Output the [x, y] coordinate of the center of the cell containing the given text.  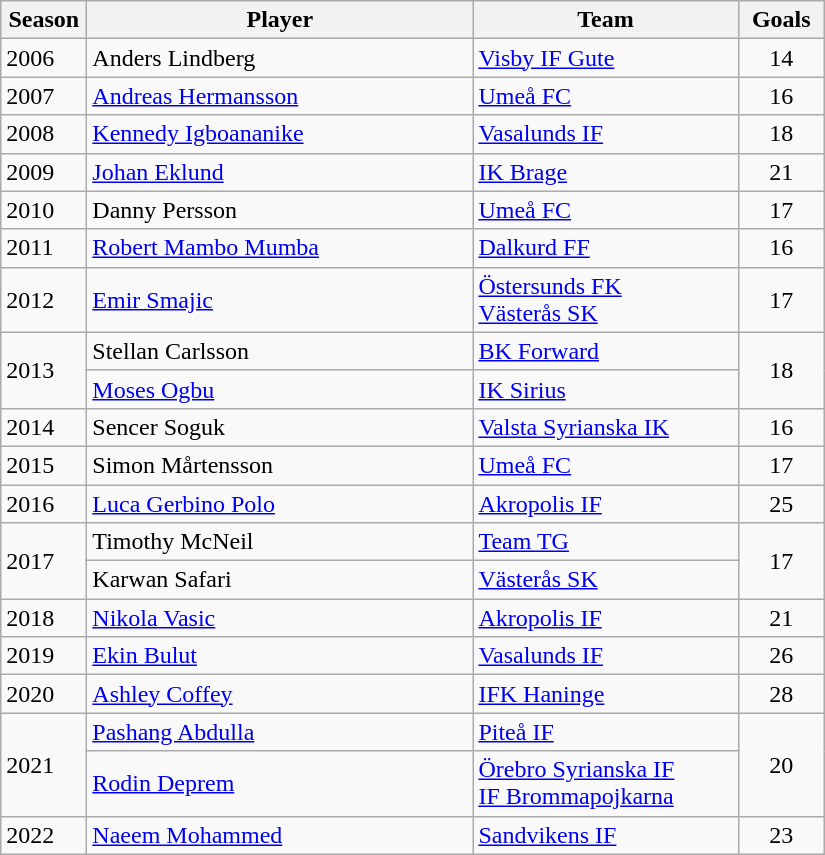
Luca Gerbino Polo [280, 503]
Simon Mårtensson [280, 465]
2021 [44, 764]
2009 [44, 172]
Karwan Safari [280, 580]
Emir Smajic [280, 300]
2008 [44, 134]
Örebro Syrianska IFIF Brommapojkarna [606, 784]
20 [781, 764]
Rodin Deprem [280, 784]
Västerås SK [606, 580]
2015 [44, 465]
Anders Lindberg [280, 58]
Moses Ogbu [280, 389]
Sencer Soguk [280, 427]
Ekin Bulut [280, 656]
Kennedy Igboananike [280, 134]
Naeem Mohammed [280, 835]
2012 [44, 300]
2017 [44, 561]
Östersunds FKVästerås SK [606, 300]
Robert Mambo Mumba [280, 248]
23 [781, 835]
Team [606, 20]
BK Forward [606, 351]
Visby IF Gute [606, 58]
IK Brage [606, 172]
28 [781, 694]
Andreas Hermansson [280, 96]
Pashang Abdulla [280, 732]
Goals [781, 20]
Danny Persson [280, 210]
Team TG [606, 542]
Piteå IF [606, 732]
Stellan Carlsson [280, 351]
2018 [44, 618]
Nikola Vasic [280, 618]
2013 [44, 370]
14 [781, 58]
Sandvikens IF [606, 835]
25 [781, 503]
2022 [44, 835]
Valsta Syrianska IK [606, 427]
2007 [44, 96]
2006 [44, 58]
Timothy McNeil [280, 542]
2011 [44, 248]
26 [781, 656]
2016 [44, 503]
2020 [44, 694]
Season [44, 20]
2019 [44, 656]
IK Sirius [606, 389]
Dalkurd FF [606, 248]
Player [280, 20]
2014 [44, 427]
IFK Haninge [606, 694]
2010 [44, 210]
Ashley Coffey [280, 694]
Johan Eklund [280, 172]
